Return (X, Y) of the center of cell containing provided text 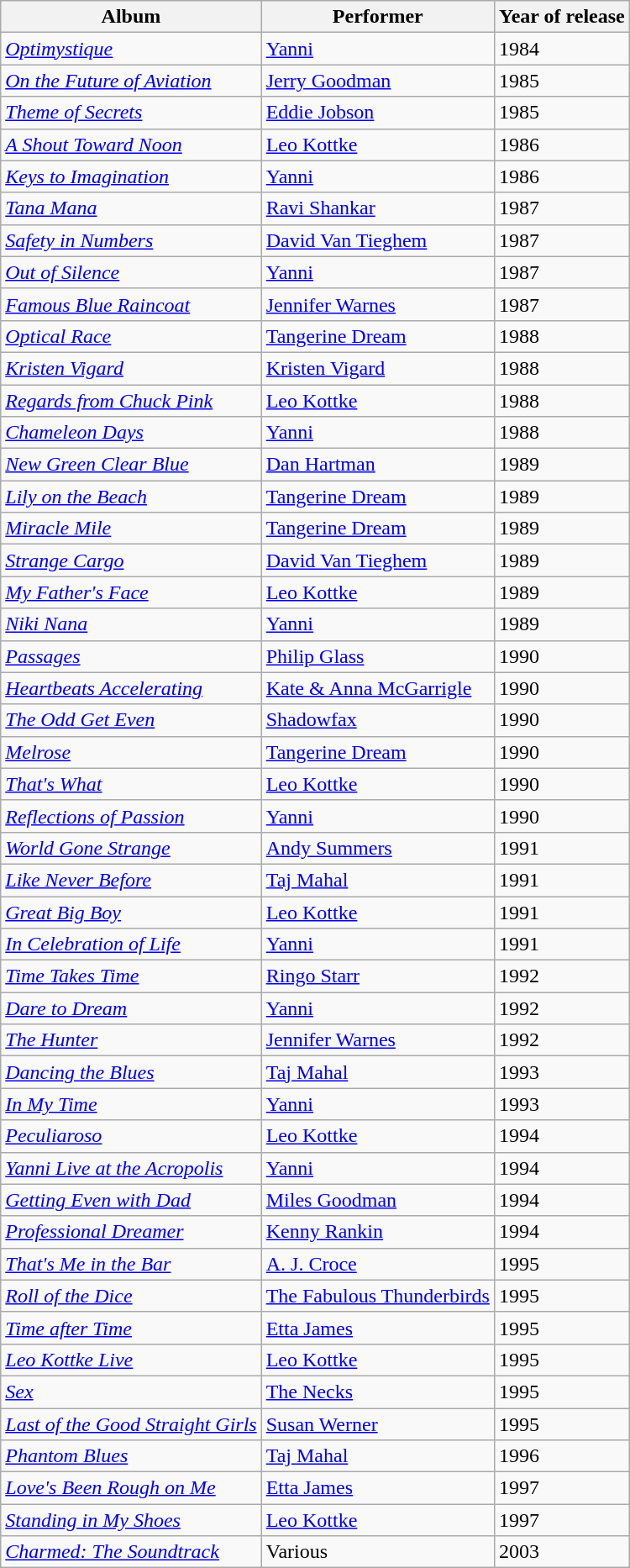
Theme of Secrets (131, 113)
Niki Nana (131, 624)
The Hunter (131, 1040)
Passages (131, 656)
Sex (131, 1392)
Reflections of Passion (131, 816)
Heartbeats Accelerating (131, 688)
Shadowfax (378, 720)
Miles Goodman (378, 1200)
That's What (131, 784)
World Gone Strange (131, 848)
Ravi Shankar (378, 208)
Peculiaroso (131, 1136)
Tana Mana (131, 208)
In My Time (131, 1104)
Great Big Boy (131, 912)
Kate & Anna McGarrigle (378, 688)
Performer (378, 17)
Jerry Goodman (378, 81)
Professional Dreamer (131, 1232)
On the Future of Aviation (131, 81)
Andy Summers (378, 848)
Love's Been Rough on Me (131, 1488)
Time after Time (131, 1328)
Last of the Good Straight Girls (131, 1424)
Various (378, 1552)
Yanni Live at the Acropolis (131, 1168)
Standing in My Shoes (131, 1520)
Roll of the Dice (131, 1296)
Getting Even with Dad (131, 1200)
Philip Glass (378, 656)
Susan Werner (378, 1424)
In Celebration of Life (131, 944)
The Fabulous Thunderbirds (378, 1296)
Charmed: The Soundtrack (131, 1552)
My Father's Face (131, 592)
Miracle Mile (131, 529)
Safety in Numbers (131, 240)
Ringo Starr (378, 976)
Kenny Rankin (378, 1232)
Optical Race (131, 336)
Keys to Imagination (131, 176)
Year of release (561, 17)
Regards from Chuck Pink (131, 401)
New Green Clear Blue (131, 465)
The Necks (378, 1392)
Eddie Jobson (378, 113)
Out of Silence (131, 272)
Like Never Before (131, 880)
Time Takes Time (131, 976)
The Odd Get Even (131, 720)
That's Me in the Bar (131, 1264)
Famous Blue Raincoat (131, 304)
Strange Cargo (131, 560)
A Shout Toward Noon (131, 145)
Melrose (131, 752)
Optimystique (131, 49)
Chameleon Days (131, 433)
Lily on the Beach (131, 497)
1984 (561, 49)
Dare to Dream (131, 1008)
Album (131, 17)
1996 (561, 1456)
Dan Hartman (378, 465)
A. J. Croce (378, 1264)
Dancing the Blues (131, 1072)
Phantom Blues (131, 1456)
2003 (561, 1552)
Leo Kottke Live (131, 1360)
